Capture the cell that displays the provided text and extract its [x, y] central coordinate. 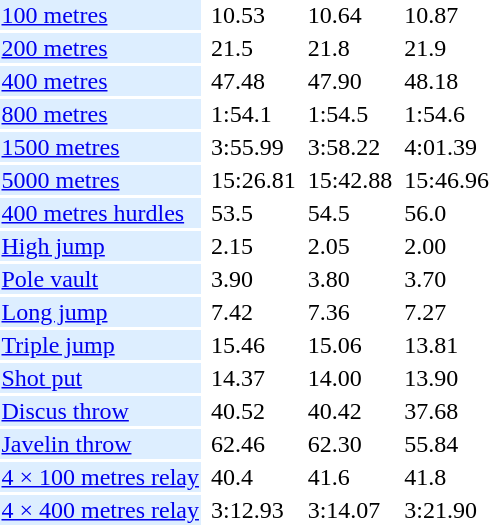
7.36 [350, 312]
62.30 [350, 444]
Javelin throw [100, 444]
7.42 [253, 312]
41.6 [350, 477]
800 metres [100, 114]
High jump [100, 246]
3:14.07 [350, 510]
200 metres [100, 48]
40.4 [253, 477]
21.5 [253, 48]
10.64 [350, 15]
Triple jump [100, 345]
14.37 [253, 378]
2.05 [350, 246]
10.53 [253, 15]
3:12.93 [253, 510]
1:54.1 [253, 114]
400 metres hurdles [100, 213]
40.42 [350, 411]
53.5 [253, 213]
14.00 [350, 378]
54.5 [350, 213]
15.06 [350, 345]
62.46 [253, 444]
21.8 [350, 48]
1:54.5 [350, 114]
15.46 [253, 345]
3:58.22 [350, 147]
400 metres [100, 81]
Long jump [100, 312]
3.90 [253, 279]
Shot put [100, 378]
Discus throw [100, 411]
5000 metres [100, 180]
3.80 [350, 279]
4 × 400 metres relay [100, 510]
3:55.99 [253, 147]
4 × 100 metres relay [100, 477]
1500 metres [100, 147]
40.52 [253, 411]
2.15 [253, 246]
15:42.88 [350, 180]
15:26.81 [253, 180]
100 metres [100, 15]
Pole vault [100, 279]
47.90 [350, 81]
47.48 [253, 81]
